Detect which cell encompasses the target text, then output its [X, Y] center coordinate. 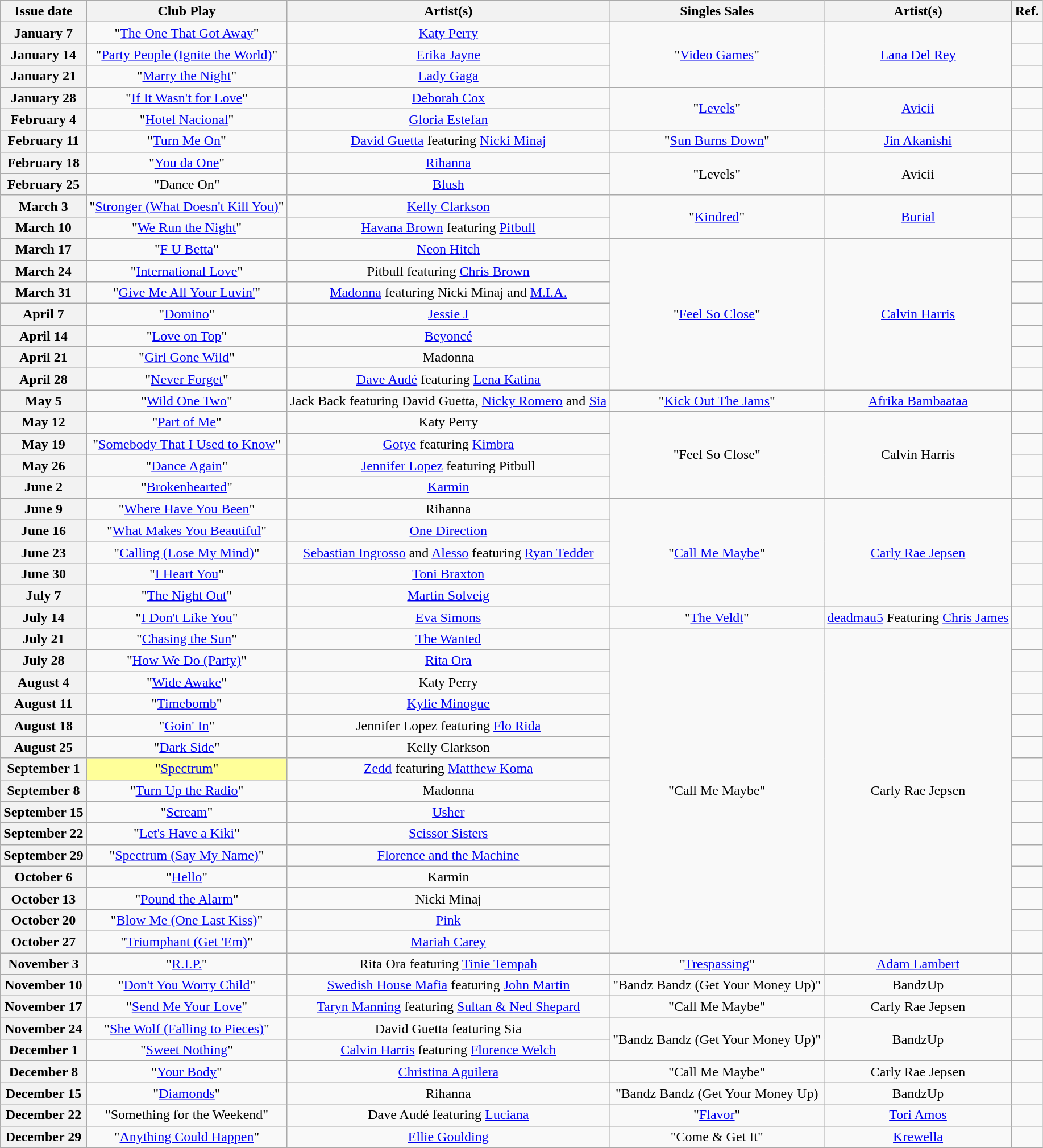
"Scream" [186, 812]
Mariah Carey [448, 942]
Scissor Sisters [448, 834]
March 17 [43, 249]
"Turn Up the Radio" [186, 790]
"Wild One Two" [186, 401]
"Bandz Bandz (Get Your Money Up) [717, 1093]
Burial [918, 217]
June 16 [43, 531]
Gloria Estefan [448, 119]
May 12 [43, 422]
February 11 [43, 141]
Florence and the Machine [448, 855]
April 7 [43, 314]
March 3 [43, 206]
"I Heart You" [186, 574]
Club Play [186, 11]
"Diamonds" [186, 1093]
"You da One" [186, 163]
November 17 [43, 1007]
Pink [448, 920]
Usher [448, 812]
June 2 [43, 487]
"Spectrum (Say My Name)" [186, 855]
Singles Sales [717, 11]
February 4 [43, 119]
"Kick Out The Jams" [717, 401]
"Give Me All Your Luvin'" [186, 293]
October 13 [43, 898]
November 3 [43, 964]
Deborah Cox [448, 98]
"If It Wasn't for Love" [186, 98]
"Dance Again" [186, 466]
"Brokenhearted" [186, 487]
"Domino" [186, 314]
April 28 [43, 379]
"Triumphant (Get 'Em)" [186, 942]
January 28 [43, 98]
January 14 [43, 55]
"Hello" [186, 877]
"Turn Me On" [186, 141]
August 11 [43, 704]
Adam Lambert [918, 964]
Jennifer Lopez featuring Flo Rida [448, 726]
"Wide Awake" [186, 682]
Neon Hitch [448, 249]
July 14 [43, 617]
"Calling (Lose My Mind)" [186, 552]
Ellie Goulding [448, 1137]
Krewella [918, 1137]
December 1 [43, 1050]
Tori Amos [918, 1115]
January 7 [43, 33]
"Somebody That I Used to Know" [186, 444]
Calvin Harris featuring Florence Welch [448, 1050]
"Anything Could Happen" [186, 1137]
Taryn Manning featuring Sultan & Ned Shepard [448, 1007]
November 10 [43, 985]
Pitbull featuring Chris Brown [448, 271]
Kylie Minogue [448, 704]
"F U Betta" [186, 249]
"Stronger (What Doesn't Kill You)" [186, 206]
Jin Akanishi [918, 141]
May 19 [43, 444]
"What Makes You Beautiful" [186, 531]
Nicki Minaj [448, 898]
Toni Braxton [448, 574]
"Girl Gone Wild" [186, 358]
Erika Jayne [448, 55]
June 30 [43, 574]
September 15 [43, 812]
"The One That Got Away" [186, 33]
Blush [448, 184]
August 4 [43, 682]
Madonna featuring Nicki Minaj and M.I.A. [448, 293]
March 31 [43, 293]
"R.I.P." [186, 964]
December 22 [43, 1115]
David Guetta featuring Sia [448, 1029]
October 20 [43, 920]
David Guetta featuring Nicki Minaj [448, 141]
July 28 [43, 661]
June 23 [43, 552]
"Sweet Nothing" [186, 1050]
Zedd featuring Matthew Koma [448, 769]
Ref. [1027, 11]
August 25 [43, 747]
deadmau5 Featuring Chris James [918, 617]
Lana Del Rey [918, 55]
"Don't You Worry Child" [186, 985]
July 21 [43, 639]
"Dark Side" [186, 747]
April 21 [43, 358]
Christina Aguilera [448, 1072]
"Blow Me (One Last Kiss)" [186, 920]
"Something for the Weekend" [186, 1115]
"Spectrum" [186, 769]
"Party People (Ignite the World)" [186, 55]
"I Don't Like You" [186, 617]
"The Veldt" [717, 617]
May 5 [43, 401]
Rita Ora [448, 661]
March 24 [43, 271]
"Your Body" [186, 1072]
Havana Brown featuring Pitbull [448, 227]
February 18 [43, 163]
Eva Simons [448, 617]
The Wanted [448, 639]
Jennifer Lopez featuring Pitbull [448, 466]
Issue date [43, 11]
Dave Audé featuring Lena Katina [448, 379]
Beyoncé [448, 336]
June 9 [43, 509]
Jack Back featuring David Guetta, Nicky Romero and Sia [448, 401]
Afrika Bambaataa [918, 401]
"Let's Have a Kiki" [186, 834]
"Sun Burns Down" [717, 141]
Dave Audé featuring Luciana [448, 1115]
"Kindred" [717, 217]
April 14 [43, 336]
May 26 [43, 466]
December 8 [43, 1072]
"Trespassing" [717, 964]
"Love on Top" [186, 336]
"Dance On" [186, 184]
"Never Forget" [186, 379]
"Goin' In" [186, 726]
"International Love" [186, 271]
"Marry the Night" [186, 76]
"She Wolf (Falling to Pieces)" [186, 1029]
December 15 [43, 1093]
Swedish House Mafia featuring John Martin [448, 985]
Gotye featuring Kimbra [448, 444]
"Where Have You Been" [186, 509]
Martin Solveig [448, 595]
September 22 [43, 834]
One Direction [448, 531]
"Video Games" [717, 55]
"Chasing the Sun" [186, 639]
September 1 [43, 769]
October 27 [43, 942]
Jessie J [448, 314]
January 21 [43, 76]
February 25 [43, 184]
"Pound the Alarm" [186, 898]
"Flavor" [717, 1115]
"How We Do (Party)" [186, 661]
August 18 [43, 726]
July 7 [43, 595]
December 29 [43, 1137]
"Hotel Nacional" [186, 119]
October 6 [43, 877]
Rita Ora featuring Tinie Tempah [448, 964]
September 8 [43, 790]
"Send Me Your Love" [186, 1007]
November 24 [43, 1029]
Sebastian Ingrosso and Alesso featuring Ryan Tedder [448, 552]
March 10 [43, 227]
"Part of Me" [186, 422]
"The Night Out" [186, 595]
"Timebomb" [186, 704]
September 29 [43, 855]
"Come & Get It" [717, 1137]
"We Run the Night" [186, 227]
Lady Gaga [448, 76]
